Search for the cell housing the specified text and yield its (X, Y) center coordinate. 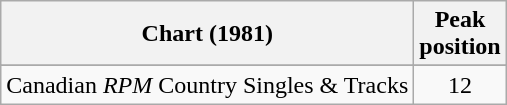
Canadian RPM Country Singles & Tracks (208, 85)
Chart (1981) (208, 34)
12 (460, 85)
Peakposition (460, 34)
